Identify which cell holds the provided text, then report its (x, y) central coordinate. 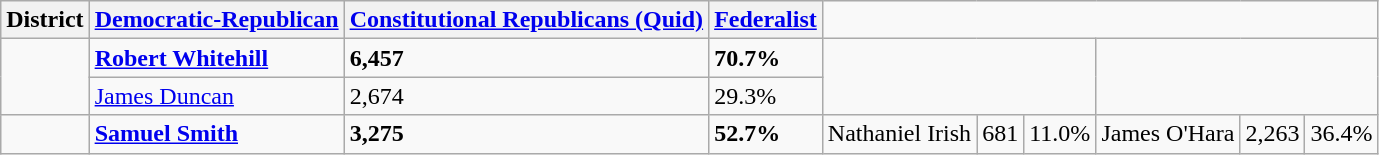
70.7% (766, 58)
Constitutional Republicans (Quid) (526, 20)
11.0% (1060, 134)
James O'Hara (1168, 134)
Federalist (766, 20)
3,275 (526, 134)
Robert Whitehill (216, 58)
2,263 (1272, 134)
681 (1000, 134)
29.3% (766, 96)
6,457 (526, 58)
2,674 (526, 96)
36.4% (1342, 134)
Samuel Smith (216, 134)
Democratic-Republican (216, 20)
52.7% (766, 134)
Nathaniel Irish (899, 134)
James Duncan (216, 96)
District (45, 20)
